Identify which cell holds the provided text, then report its [x, y] central coordinate. 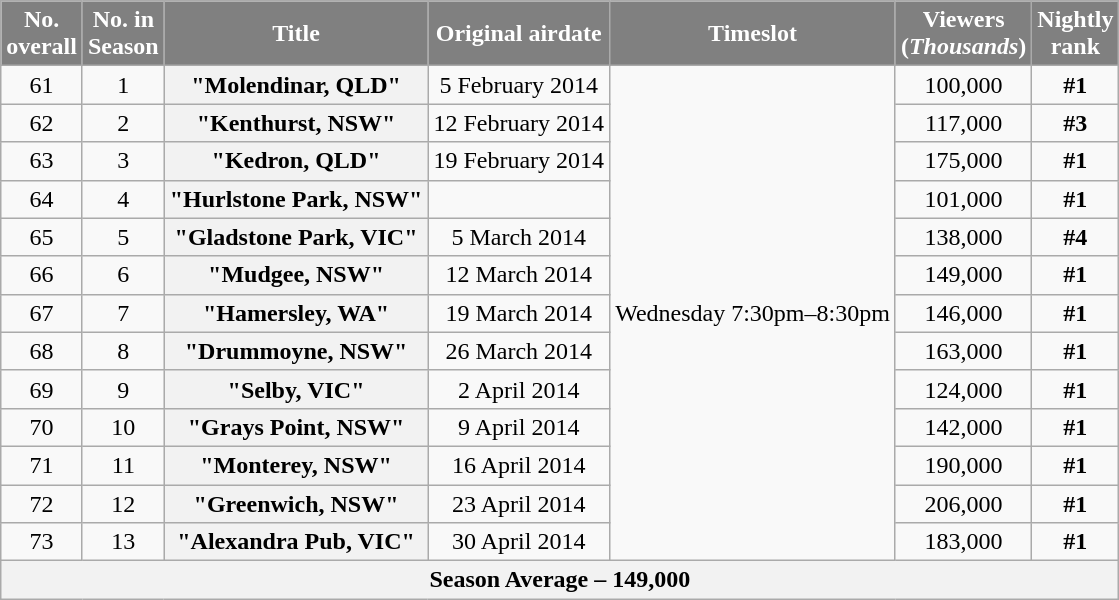
26 March 2014 [519, 351]
7 [123, 313]
#4 [1076, 237]
65 [42, 237]
#3 [1076, 123]
2 [123, 123]
61 [42, 85]
"Mudgee, NSW" [296, 275]
8 [123, 351]
"Drummoyne, NSW" [296, 351]
12 [123, 503]
190,000 [963, 465]
Timeslot [753, 34]
67 [42, 313]
"Monterey, NSW" [296, 465]
30 April 2014 [519, 542]
1 [123, 85]
183,000 [963, 542]
71 [42, 465]
63 [42, 161]
2 April 2014 [519, 389]
206,000 [963, 503]
68 [42, 351]
146,000 [963, 313]
100,000 [963, 85]
3 [123, 161]
"Hurlstone Park, NSW" [296, 199]
Title [296, 34]
"Grays Point, NSW" [296, 427]
Nightlyrank [1076, 34]
"Alexandra Pub, VIC" [296, 542]
124,000 [963, 389]
No. overall [42, 34]
9 [123, 389]
101,000 [963, 199]
142,000 [963, 427]
"Molendinar, QLD" [296, 85]
6 [123, 275]
19 February 2014 [519, 161]
5 [123, 237]
64 [42, 199]
138,000 [963, 237]
62 [42, 123]
9 April 2014 [519, 427]
Wednesday 7:30pm–8:30pm [753, 314]
Original airdate [519, 34]
16 April 2014 [519, 465]
175,000 [963, 161]
149,000 [963, 275]
12 March 2014 [519, 275]
"Kedron, QLD" [296, 161]
23 April 2014 [519, 503]
5 February 2014 [519, 85]
Season Average – 149,000 [560, 580]
"Selby, VIC" [296, 389]
No. in Season [123, 34]
72 [42, 503]
66 [42, 275]
4 [123, 199]
5 March 2014 [519, 237]
163,000 [963, 351]
"Hamersley, WA" [296, 313]
70 [42, 427]
73 [42, 542]
117,000 [963, 123]
"Gladstone Park, VIC" [296, 237]
11 [123, 465]
"Greenwich, NSW" [296, 503]
12 February 2014 [519, 123]
69 [42, 389]
19 March 2014 [519, 313]
Viewers(Thousands) [963, 34]
"Kenthurst, NSW" [296, 123]
10 [123, 427]
13 [123, 542]
